Scan for the cell matching the given text and deliver its [x, y] coordinate at center. 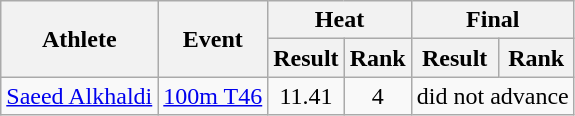
4 [378, 96]
100m T46 [213, 96]
Event [213, 39]
Heat [340, 20]
11.41 [306, 96]
Final [492, 20]
did not advance [492, 96]
Athlete [80, 39]
Saeed Alkhaldi [80, 96]
